Scan for the cell matching the given text and deliver its [X, Y] coordinate at center. 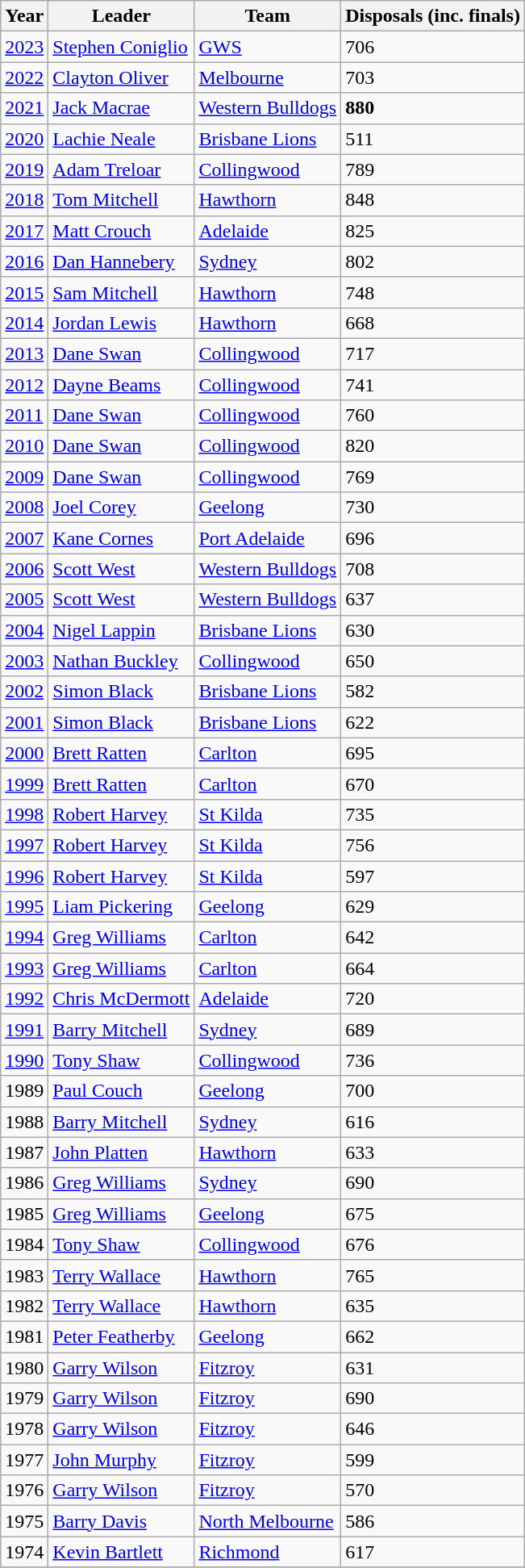
1978 [24, 1429]
2018 [24, 200]
2015 [24, 292]
646 [433, 1429]
1988 [24, 1122]
Nigel Lappin [121, 630]
616 [433, 1122]
741 [433, 385]
2022 [24, 77]
2008 [24, 508]
2023 [24, 47]
Sam Mitchell [121, 292]
631 [433, 1368]
Richmond [268, 1552]
Adam Treloar [121, 169]
2013 [24, 353]
Year [24, 16]
Tom Mitchell [121, 200]
2003 [24, 661]
Kane Cornes [121, 538]
Leader [121, 16]
664 [433, 968]
2020 [24, 139]
717 [433, 353]
635 [433, 1306]
765 [433, 1275]
2010 [24, 446]
1989 [24, 1091]
1992 [24, 999]
2009 [24, 477]
2007 [24, 538]
Barry Davis [121, 1521]
730 [433, 508]
Paul Couch [121, 1091]
North Melbourne [268, 1521]
2006 [24, 569]
Lachie Neale [121, 139]
2005 [24, 600]
736 [433, 1060]
Chris McDermott [121, 999]
802 [433, 261]
2001 [24, 722]
Stephen Coniglio [121, 47]
2011 [24, 416]
511 [433, 139]
706 [433, 47]
630 [433, 630]
675 [433, 1214]
Nathan Buckley [121, 661]
Kevin Bartlett [121, 1552]
708 [433, 569]
1981 [24, 1336]
622 [433, 722]
1975 [24, 1521]
599 [433, 1460]
1980 [24, 1368]
1996 [24, 876]
1983 [24, 1275]
629 [433, 907]
848 [433, 200]
2004 [24, 630]
670 [433, 784]
825 [433, 231]
2016 [24, 261]
748 [433, 292]
2019 [24, 169]
720 [433, 999]
John Murphy [121, 1460]
597 [433, 876]
1997 [24, 845]
2012 [24, 385]
756 [433, 845]
Peter Featherby [121, 1336]
676 [433, 1244]
Melbourne [268, 77]
637 [433, 600]
700 [433, 1091]
617 [433, 1552]
586 [433, 1521]
Jack Macrae [121, 108]
1986 [24, 1183]
582 [433, 692]
1974 [24, 1552]
769 [433, 477]
1995 [24, 907]
1982 [24, 1306]
2014 [24, 323]
570 [433, 1491]
Matt Crouch [121, 231]
Liam Pickering [121, 907]
2017 [24, 231]
1977 [24, 1460]
880 [433, 108]
Dan Hannebery [121, 261]
1998 [24, 814]
Joel Corey [121, 508]
Disposals (inc. finals) [433, 16]
662 [433, 1336]
Clayton Oliver [121, 77]
1991 [24, 1030]
GWS [268, 47]
789 [433, 169]
Team [268, 16]
689 [433, 1030]
2002 [24, 692]
703 [433, 77]
760 [433, 416]
1984 [24, 1244]
John Platten [121, 1152]
2000 [24, 753]
2021 [24, 108]
642 [433, 938]
820 [433, 446]
1987 [24, 1152]
1994 [24, 938]
1976 [24, 1491]
695 [433, 753]
1990 [24, 1060]
Dayne Beams [121, 385]
Jordan Lewis [121, 323]
Port Adelaide [268, 538]
650 [433, 661]
633 [433, 1152]
735 [433, 814]
1979 [24, 1399]
668 [433, 323]
1985 [24, 1214]
1999 [24, 784]
696 [433, 538]
1993 [24, 968]
